Search for the cell housing the specified text and yield its [X, Y] center coordinate. 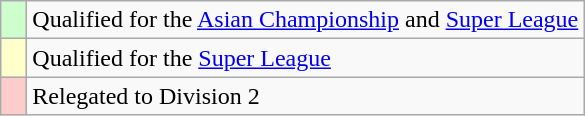
Qualified for the Asian Championship and Super League [306, 20]
Relegated to Division 2 [306, 96]
Qualified for the Super League [306, 58]
